Extract the (X, Y) coordinate from the center of the cell holding the provided text.  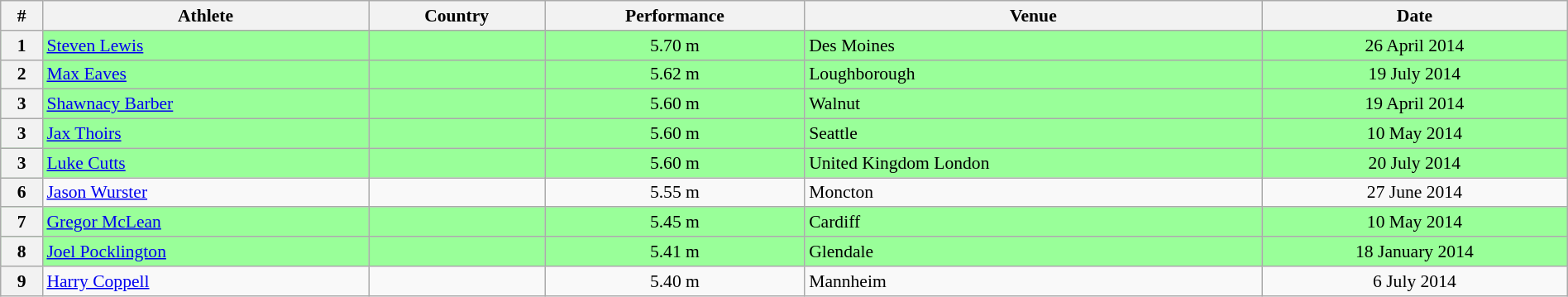
Steven Lewis (205, 46)
United Kingdom London (1033, 163)
Seattle (1033, 134)
5.55 m (675, 193)
Moncton (1033, 193)
Venue (1033, 16)
# (22, 16)
Jason Wurster (205, 193)
Country (457, 16)
18 January 2014 (1415, 251)
Gregor McLean (205, 223)
19 April 2014 (1415, 104)
Walnut (1033, 104)
27 June 2014 (1415, 193)
Shawnacy Barber (205, 104)
Luke Cutts (205, 163)
6 July 2014 (1415, 281)
Joel Pocklington (205, 251)
26 April 2014 (1415, 46)
Des Moines (1033, 46)
5.40 m (675, 281)
Max Eaves (205, 74)
1 (22, 46)
5.70 m (675, 46)
Harry Coppell (205, 281)
Glendale (1033, 251)
9 (22, 281)
Athlete (205, 16)
5.62 m (675, 74)
20 July 2014 (1415, 163)
Jax Thoirs (205, 134)
5.45 m (675, 223)
6 (22, 193)
Loughborough (1033, 74)
8 (22, 251)
7 (22, 223)
5.41 m (675, 251)
2 (22, 74)
Mannheim (1033, 281)
Cardiff (1033, 223)
19 July 2014 (1415, 74)
Performance (675, 16)
Date (1415, 16)
